Find where the given text appears and provide that cell's center as [x, y] coordinate. 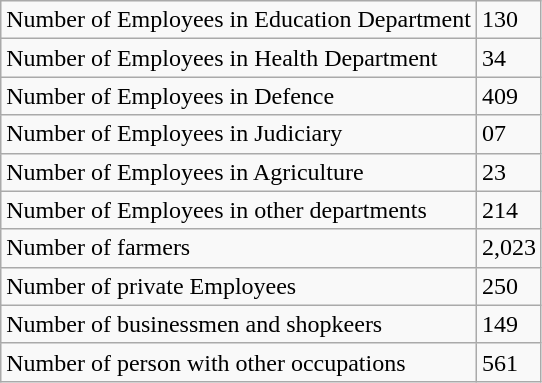
2,023 [508, 248]
149 [508, 324]
Number of businessmen and shopkeers [239, 324]
Number of Employees in other departments [239, 210]
Number of private Employees [239, 286]
250 [508, 286]
Number of farmers [239, 248]
Number of Employees in Health Department [239, 58]
Number of Employees in Judiciary [239, 134]
34 [508, 58]
Number of Employees in Education Department [239, 20]
Number of Employees in Defence [239, 96]
409 [508, 96]
130 [508, 20]
561 [508, 362]
07 [508, 134]
Number of person with other occupations [239, 362]
214 [508, 210]
23 [508, 172]
Number of Employees in Agriculture [239, 172]
